Find where the given text appears and provide that cell's center as (x, y) coordinate. 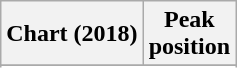
Peakposition (189, 34)
Chart (2018) (72, 34)
